Capture the cell that displays the provided text and extract its [X, Y] central coordinate. 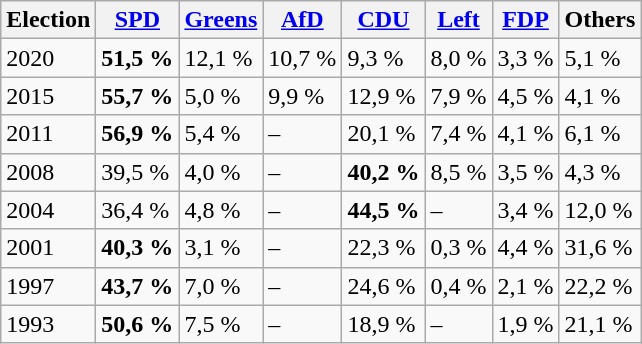
1,9 % [526, 324]
36,4 % [138, 210]
10,7 % [302, 58]
8,5 % [458, 172]
22,2 % [600, 286]
12,0 % [600, 210]
7,4 % [458, 134]
44,5 % [384, 210]
4,3 % [600, 172]
2001 [48, 248]
1993 [48, 324]
2015 [48, 96]
CDU [384, 20]
6,1 % [600, 134]
2,1 % [526, 286]
Others [600, 20]
7,0 % [221, 286]
Left [458, 20]
40,2 % [384, 172]
2011 [48, 134]
9,3 % [384, 58]
12,1 % [221, 58]
39,5 % [138, 172]
43,7 % [138, 286]
4,8 % [221, 210]
2004 [48, 210]
20,1 % [384, 134]
Election [48, 20]
18,9 % [384, 324]
5,1 % [600, 58]
56,9 % [138, 134]
SPD [138, 20]
55,7 % [138, 96]
21,1 % [600, 324]
5,4 % [221, 134]
24,6 % [384, 286]
AfD [302, 20]
Greens [221, 20]
5,0 % [221, 96]
9,9 % [302, 96]
2020 [48, 58]
31,6 % [600, 248]
FDP [526, 20]
2008 [48, 172]
4,4 % [526, 248]
0,4 % [458, 286]
3,4 % [526, 210]
7,5 % [221, 324]
4,5 % [526, 96]
8,0 % [458, 58]
12,9 % [384, 96]
4,0 % [221, 172]
3,1 % [221, 248]
50,6 % [138, 324]
0,3 % [458, 248]
3,3 % [526, 58]
51,5 % [138, 58]
40,3 % [138, 248]
3,5 % [526, 172]
22,3 % [384, 248]
1997 [48, 286]
7,9 % [458, 96]
